Identify which cell holds the provided text, then report its [X, Y] central coordinate. 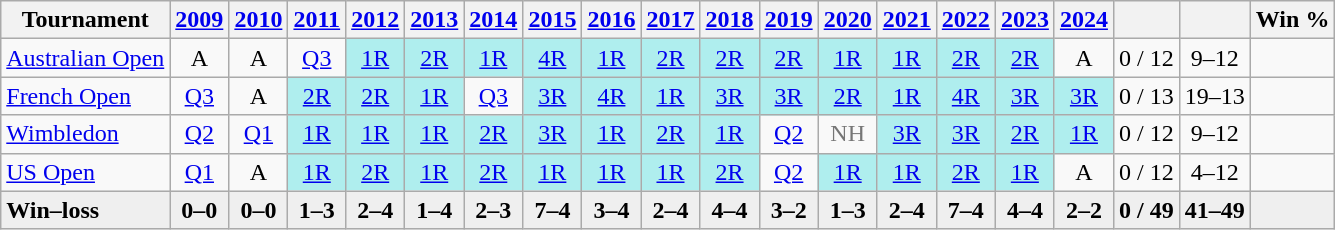
3–2 [788, 210]
19–13 [1214, 96]
2014 [494, 20]
Wimbledon [86, 134]
French Open [86, 96]
2015 [552, 20]
4–12 [1214, 172]
2018 [730, 20]
2019 [788, 20]
2010 [258, 20]
Win–loss [86, 210]
Win % [1292, 20]
2021 [906, 20]
3–4 [612, 210]
0 / 13 [1146, 96]
0 / 49 [1146, 210]
Australian Open [86, 58]
41–49 [1214, 210]
2023 [1024, 20]
1–4 [434, 210]
2016 [612, 20]
2024 [1084, 20]
2022 [966, 20]
2012 [376, 20]
2013 [434, 20]
2017 [670, 20]
2009 [200, 20]
NH [848, 134]
Tournament [86, 20]
2–2 [1084, 210]
2–3 [494, 210]
US Open [86, 172]
2011 [317, 20]
2020 [848, 20]
